Scan for the cell matching the given text and deliver its (X, Y) coordinate at center. 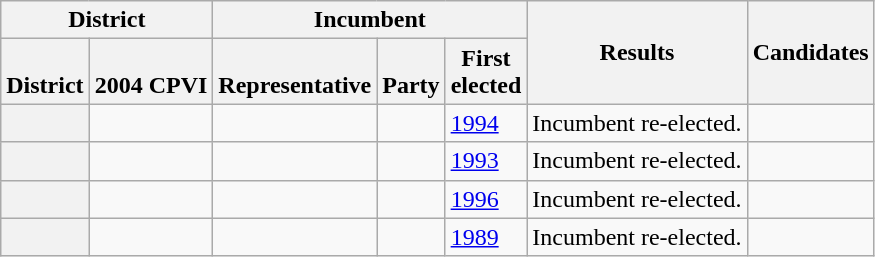
1993 (486, 161)
Representative (295, 72)
1989 (486, 237)
Firstelected (486, 72)
Party (411, 72)
Results (637, 52)
2004 CPVI (151, 72)
Incumbent (370, 20)
Candidates (810, 52)
1996 (486, 199)
1994 (486, 123)
